Return [x, y] of the center of cell containing provided text 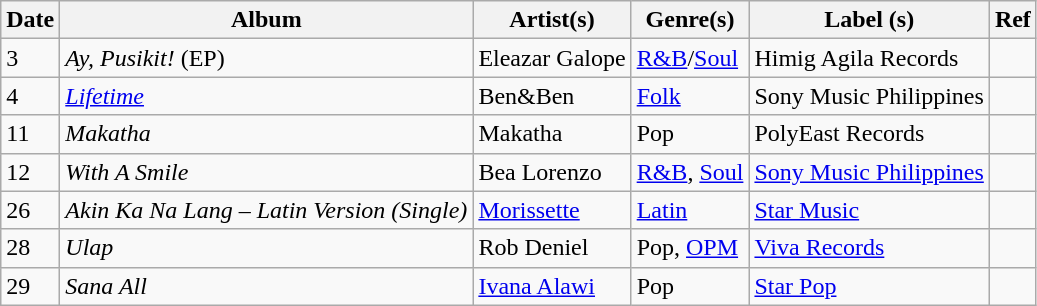
28 [30, 248]
Akin Ka Na Lang – Latin Version (Single) [266, 210]
Rob Deniel [552, 248]
R&B/Soul [690, 58]
Label (s) [869, 20]
Ben&Ben [552, 96]
29 [30, 286]
Date [30, 20]
4 [30, 96]
Ivana Alawi [552, 286]
Eleazar Galope [552, 58]
With A Smile [266, 172]
Latin [690, 210]
3 [30, 58]
Genre(s) [690, 20]
26 [30, 210]
R&B, Soul [690, 172]
Bea Lorenzo [552, 172]
Album [266, 20]
11 [30, 134]
Ref [1012, 20]
Pop, OPM [690, 248]
PolyEast Records [869, 134]
Ay, Pusikit! (EP) [266, 58]
Ulap [266, 248]
Viva Records [869, 248]
Artist(s) [552, 20]
Folk [690, 96]
Lifetime [266, 96]
Himig Agila Records [869, 58]
Star Music [869, 210]
Morissette [552, 210]
Sana All [266, 286]
12 [30, 172]
Star Pop [869, 286]
